For the text-containing cell, return its midpoint in [X, Y] coordinate format. 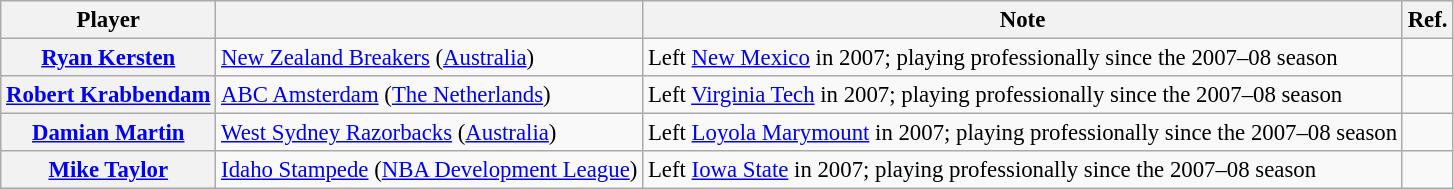
Damian Martin [108, 133]
Left Iowa State in 2007; playing professionally since the 2007–08 season [1023, 170]
Ryan Kersten [108, 58]
Ref. [1427, 20]
New Zealand Breakers (Australia) [430, 58]
Left Virginia Tech in 2007; playing professionally since the 2007–08 season [1023, 95]
Idaho Stampede (NBA Development League) [430, 170]
Left Loyola Marymount in 2007; playing professionally since the 2007–08 season [1023, 133]
Note [1023, 20]
Player [108, 20]
Mike Taylor [108, 170]
Left New Mexico in 2007; playing professionally since the 2007–08 season [1023, 58]
Robert Krabbendam [108, 95]
ABC Amsterdam (The Netherlands) [430, 95]
West Sydney Razorbacks (Australia) [430, 133]
